Pinpoint the cell where the given text exists, returning its [x, y] midpoint coordinate. 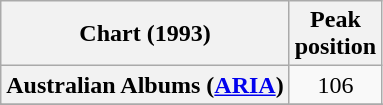
Chart (1993) [145, 34]
Peakposition [335, 34]
106 [335, 85]
Australian Albums (ARIA) [145, 85]
